Search for the cell housing the specified text and yield its [x, y] center coordinate. 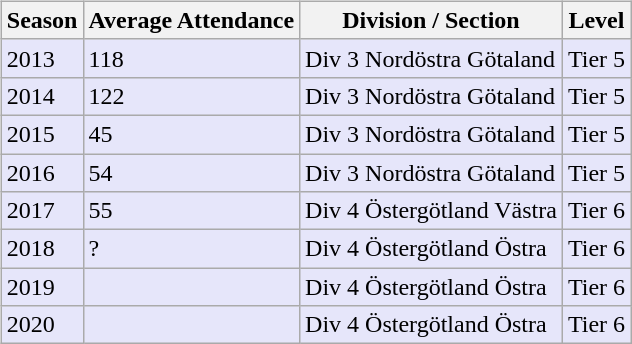
Season [42, 20]
118 [192, 58]
2015 [42, 134]
2019 [42, 287]
Division / Section [432, 20]
2013 [42, 58]
2014 [42, 96]
Average Attendance [192, 20]
Level [596, 20]
2018 [42, 249]
54 [192, 173]
2017 [42, 211]
Div 4 Östergötland Västra [432, 211]
2020 [42, 325]
? [192, 249]
45 [192, 134]
122 [192, 96]
2016 [42, 173]
55 [192, 211]
